Detect which cell encompasses the target text, then output its (x, y) center coordinate. 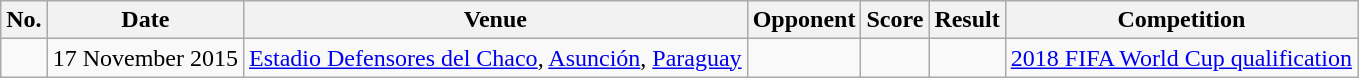
Estadio Defensores del Chaco, Asunción, Paraguay (496, 58)
Result (967, 20)
No. (24, 20)
Opponent (804, 20)
2018 FIFA World Cup qualification (1181, 58)
Score (895, 20)
Date (145, 20)
Competition (1181, 20)
17 November 2015 (145, 58)
Venue (496, 20)
